Return the (x, y) coordinate for the center point of the cell that contains the specified text.  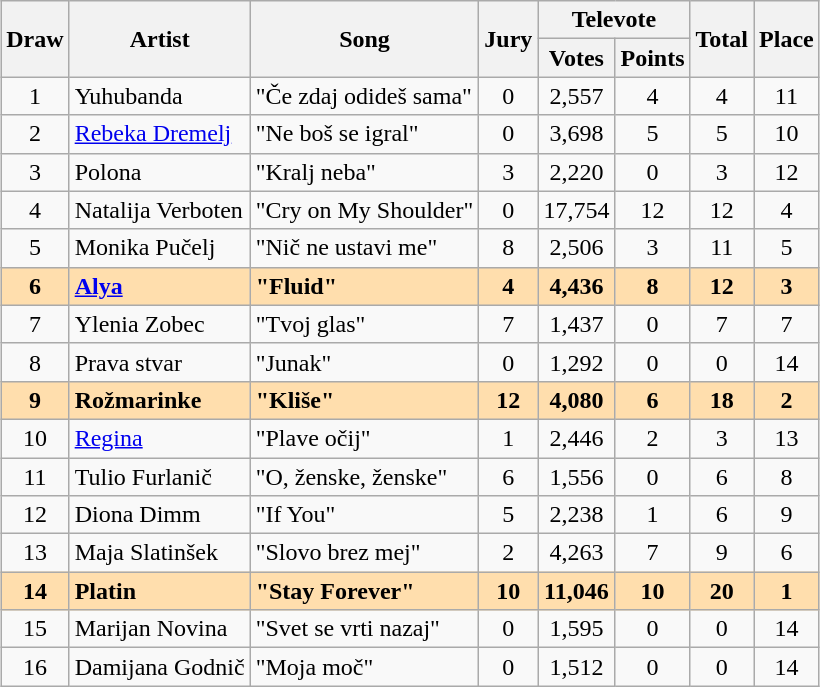
Prava stvar (160, 362)
1,556 (576, 477)
Diona Dimm (160, 515)
Artist (160, 39)
4,080 (576, 400)
2,506 (576, 248)
Yuhubanda (160, 96)
2,238 (576, 515)
Draw (35, 39)
Monika Pučelj (160, 248)
4,436 (576, 286)
Platin (160, 591)
"Če zdaj odideš sama" (364, 96)
Alya (160, 286)
"Nič ne ustavi me" (364, 248)
Rožmarinke (160, 400)
16 (35, 667)
1,292 (576, 362)
Votes (576, 58)
11,046 (576, 591)
2,446 (576, 438)
Natalija Verboten (160, 210)
2,220 (576, 172)
4,263 (576, 553)
Regina (160, 438)
"Plave očij" (364, 438)
Maja Slatinšek (160, 553)
1,437 (576, 324)
"Slovo brez mej" (364, 553)
Points (652, 58)
Song (364, 39)
Polona (160, 172)
2,557 (576, 96)
20 (722, 591)
"Kralj neba" (364, 172)
"Cry on My Shoulder" (364, 210)
"Tvoj glas" (364, 324)
Damijana Godnič (160, 667)
1,512 (576, 667)
3,698 (576, 134)
"Junak" (364, 362)
"Svet se vrti nazaj" (364, 629)
"Fluid" (364, 286)
"Moja moč" (364, 667)
Marijan Novina (160, 629)
Tulio Furlanič (160, 477)
18 (722, 400)
Jury (508, 39)
"Ne boš se igral" (364, 134)
17,754 (576, 210)
Place (787, 39)
Total (722, 39)
"Kliše" (364, 400)
1,595 (576, 629)
Rebeka Dremelj (160, 134)
"If You" (364, 515)
Televote (614, 20)
15 (35, 629)
Ylenia Zobec (160, 324)
"Stay Forever" (364, 591)
"O, ženske, ženske" (364, 477)
